Pinpoint the cell where the given text exists, returning its [X, Y] midpoint coordinate. 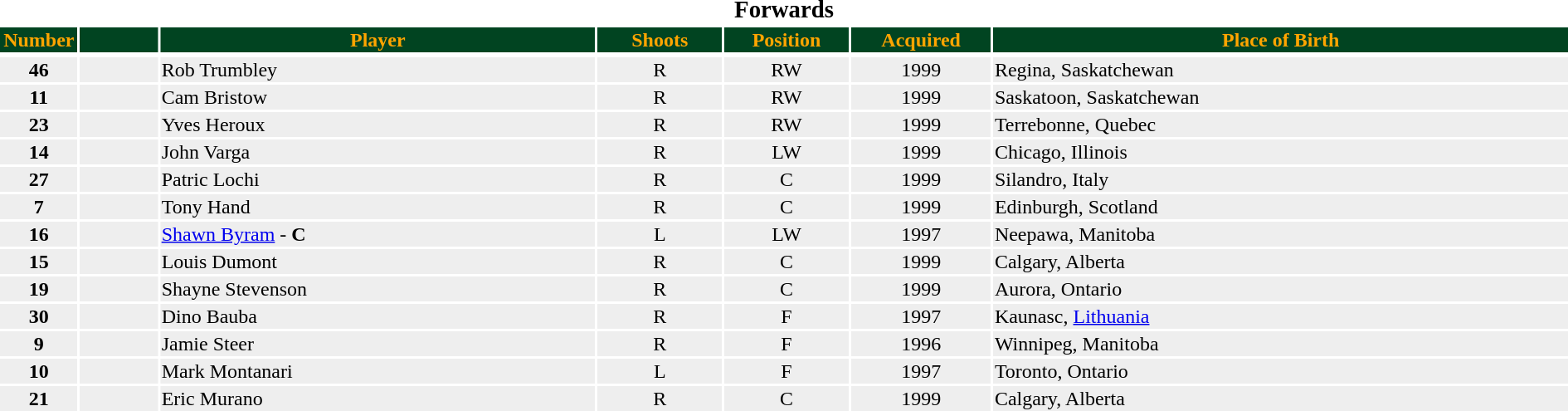
23 [39, 125]
Dino Bauba [377, 316]
Kaunasc, Lithuania [1281, 316]
Shawn Byram - C [377, 234]
Number [39, 40]
Rob Trumbley [377, 70]
Chicago, Illinois [1281, 152]
Position [786, 40]
Jamie Steer [377, 344]
Saskatoon, Saskatchewan [1281, 97]
21 [39, 399]
Cam Bristow [377, 97]
14 [39, 152]
15 [39, 262]
9 [39, 344]
30 [39, 316]
Toronto, Ontario [1281, 371]
Terrebonne, Quebec [1281, 125]
John Varga [377, 152]
11 [39, 97]
Regina, Saskatchewan [1281, 70]
Aurora, Ontario [1281, 289]
10 [39, 371]
1996 [921, 344]
Tony Hand [377, 207]
Louis Dumont [377, 262]
Place of Birth [1281, 40]
Silandro, Italy [1281, 179]
Patric Lochi [377, 179]
7 [39, 207]
Neepawa, Manitoba [1281, 234]
Mark Montanari [377, 371]
Edinburgh, Scotland [1281, 207]
Shoots [660, 40]
46 [39, 70]
Shayne Stevenson [377, 289]
Eric Murano [377, 399]
Yves Heroux [377, 125]
27 [39, 179]
Winnipeg, Manitoba [1281, 344]
16 [39, 234]
Acquired [921, 40]
Player [377, 40]
19 [39, 289]
